From the cell containing the given text, extract its center point as (X, Y) coordinate. 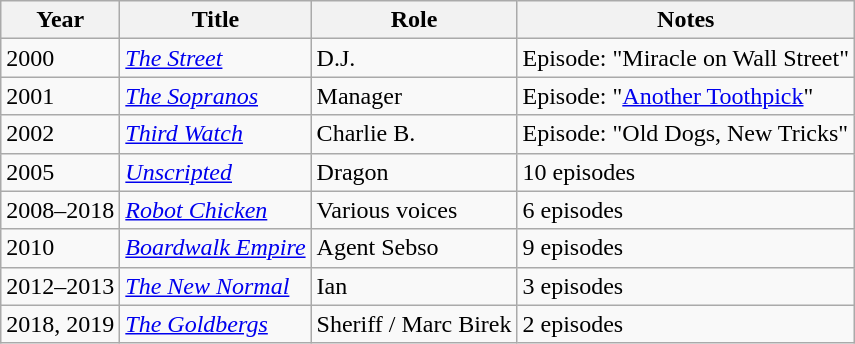
Episode: "Another Toothpick" (686, 96)
Notes (686, 20)
3 episodes (686, 286)
Manager (414, 96)
Role (414, 20)
Year (60, 20)
2018, 2019 (60, 324)
2001 (60, 96)
Third Watch (216, 134)
2005 (60, 172)
9 episodes (686, 248)
6 episodes (686, 210)
The Sopranos (216, 96)
2002 (60, 134)
The Goldbergs (216, 324)
Various voices (414, 210)
Charlie B. (414, 134)
Agent Sebso (414, 248)
Robot Chicken (216, 210)
The New Normal (216, 286)
Unscripted (216, 172)
D.J. (414, 58)
Dragon (414, 172)
2008–2018 (60, 210)
Episode: "Miracle on Wall Street" (686, 58)
Episode: "Old Dogs, New Tricks" (686, 134)
2012–2013 (60, 286)
Title (216, 20)
Boardwalk Empire (216, 248)
2010 (60, 248)
The Street (216, 58)
Ian (414, 286)
2000 (60, 58)
2 episodes (686, 324)
Sheriff / Marc Birek (414, 324)
10 episodes (686, 172)
